Return [x, y] of the center of cell containing provided text 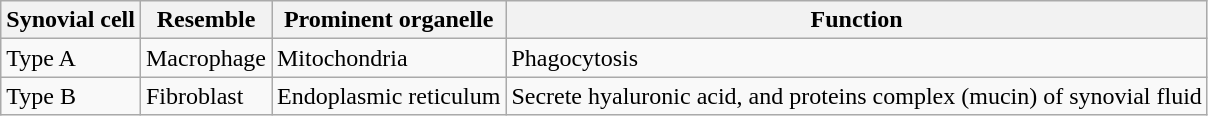
Synovial cell [71, 20]
Secrete hyaluronic acid, and proteins complex (mucin) of synovial fluid [857, 96]
Type B [71, 96]
Phagocytosis [857, 58]
Type A [71, 58]
Function [857, 20]
Mitochondria [389, 58]
Macrophage [206, 58]
Prominent organelle [389, 20]
Fibroblast [206, 96]
Resemble [206, 20]
Endoplasmic reticulum [389, 96]
